Find where the given text appears and provide that cell's center as (x, y) coordinate. 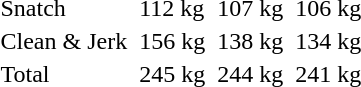
156 kg (172, 41)
138 kg (250, 41)
